From the cell containing the given text, extract its center point as [X, Y] coordinate. 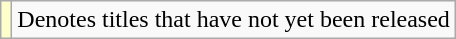
Denotes titles that have not yet been released [234, 20]
